For the text-containing cell, return its midpoint in [x, y] coordinate format. 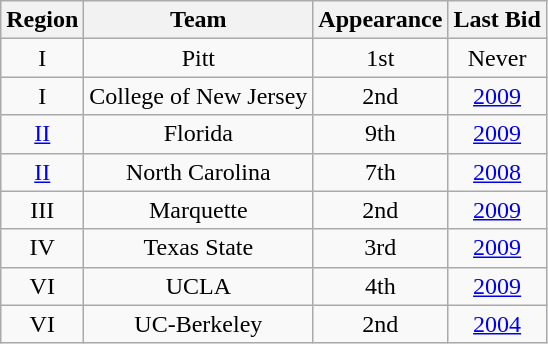
Never [497, 58]
3rd [380, 248]
1st [380, 58]
UC-Berkeley [198, 324]
Last Bid [497, 20]
Region [42, 20]
North Carolina [198, 172]
Marquette [198, 210]
Pitt [198, 58]
Team [198, 20]
Florida [198, 134]
IV [42, 248]
UCLA [198, 286]
Texas State [198, 248]
2008 [497, 172]
College of New Jersey [198, 96]
Appearance [380, 20]
9th [380, 134]
7th [380, 172]
III [42, 210]
4th [380, 286]
2004 [497, 324]
